Locate the cell with the specified text and output its [x, y] center coordinate. 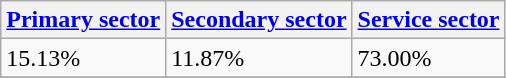
11.87% [259, 58]
Service sector [428, 20]
Secondary sector [259, 20]
Primary sector [84, 20]
15.13% [84, 58]
73.00% [428, 58]
